Output the (X, Y) coordinate of the center of the cell containing the given text.  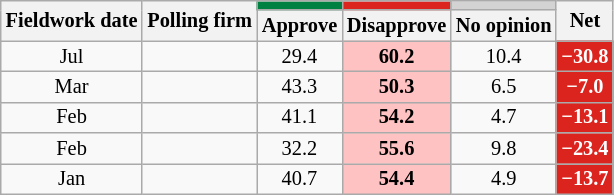
55.6 (396, 148)
Mar (72, 86)
54.4 (396, 178)
Polling firm (199, 20)
4.7 (504, 118)
9.8 (504, 148)
Approve (300, 26)
54.2 (396, 118)
−7.0 (584, 86)
Disapprove (396, 26)
Fieldwork date (72, 20)
Net (584, 20)
40.7 (300, 178)
No opinion (504, 26)
Jul (72, 56)
4.9 (504, 178)
−30.8 (584, 56)
60.2 (396, 56)
50.3 (396, 86)
10.4 (504, 56)
−23.4 (584, 148)
6.5 (504, 86)
−13.1 (584, 118)
Jan (72, 178)
43.3 (300, 86)
32.2 (300, 148)
−13.7 (584, 178)
29.4 (300, 56)
41.1 (300, 118)
